Return the [X, Y] coordinate for the center point of the cell that contains the specified text.  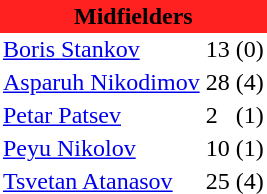
Peyu Nikolov [102, 148]
2 [218, 116]
Midfielders [134, 16]
(0) [250, 50]
Boris Stankov [102, 50]
Asparuh Nikodimov [102, 82]
13 [218, 50]
28 [218, 82]
Petar Patsev [102, 116]
(4) [250, 82]
10 [218, 148]
